Detect which cell encompasses the target text, then output its [X, Y] center coordinate. 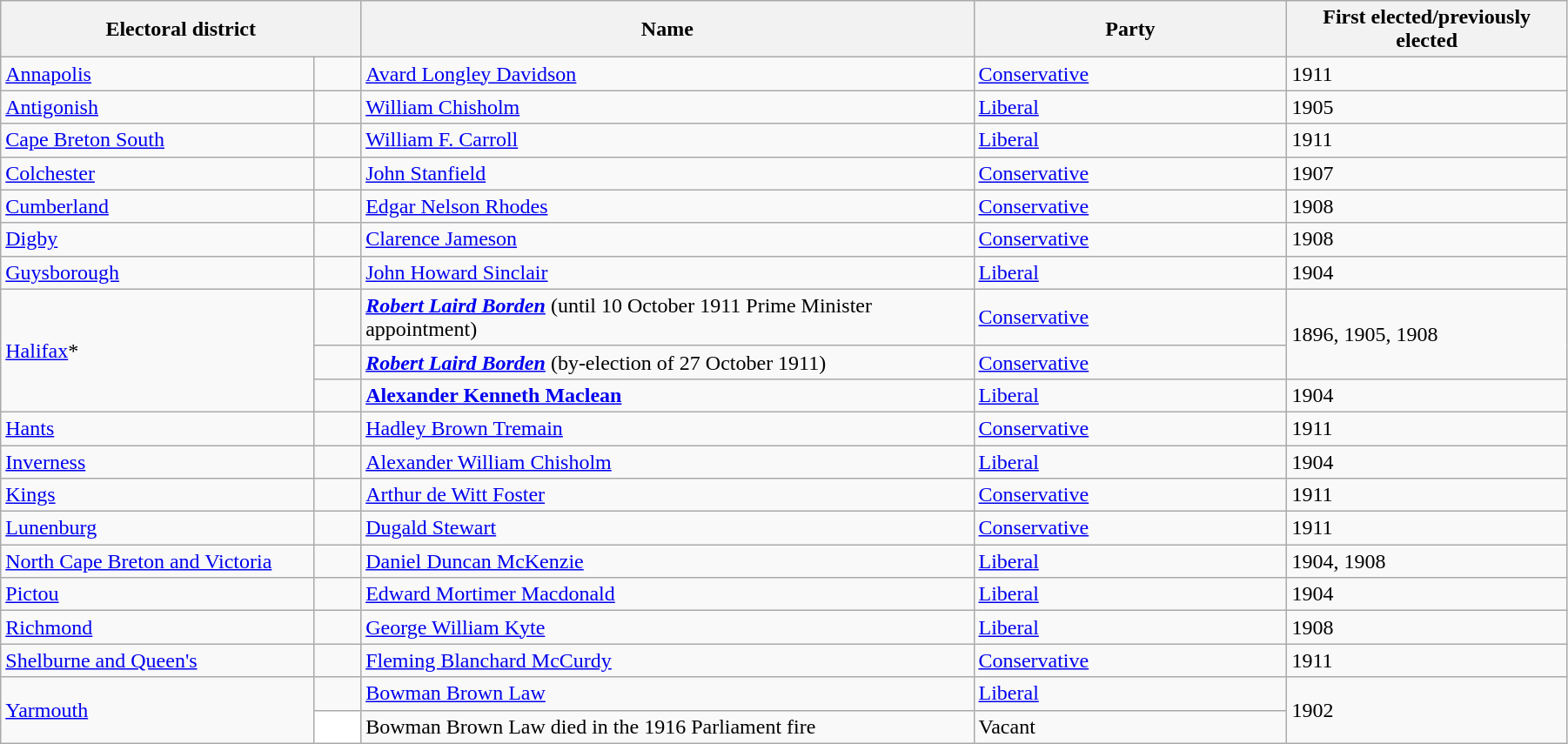
Hants [157, 428]
North Cape Breton and Victoria [157, 561]
Fleming Blanchard McCurdy [667, 660]
Pictou [157, 594]
First elected/previously elected [1427, 30]
1904, 1908 [1427, 561]
Annapolis [157, 74]
Shelburne and Queen's [157, 660]
Electoral district [181, 30]
Cumberland [157, 206]
Robert Laird Borden (until 10 October 1911 Prime Minister appointment) [667, 317]
Arthur de Witt Foster [667, 495]
Cape Breton South [157, 140]
Daniel Duncan McKenzie [667, 561]
Bowman Brown Law died in the 1916 Parliament fire [667, 727]
1896, 1905, 1908 [1427, 334]
Edward Mortimer Macdonald [667, 594]
Antigonish [157, 107]
Alexander Kenneth Maclean [667, 395]
Alexander William Chisholm [667, 462]
Bowman Brown Law [667, 694]
Halifax* [157, 350]
John Stanfield [667, 173]
Clarence Jameson [667, 239]
Richmond [157, 627]
Guysborough [157, 272]
John Howard Sinclair [667, 272]
1907 [1427, 173]
Avard Longley Davidson [667, 74]
Party [1130, 30]
1902 [1427, 710]
Dugald Stewart [667, 528]
Vacant [1130, 727]
Name [667, 30]
Hadley Brown Tremain [667, 428]
Robert Laird Borden (by-election of 27 October 1911) [667, 362]
Colchester [157, 173]
William Chisholm [667, 107]
Yarmouth [157, 710]
1905 [1427, 107]
George William Kyte [667, 627]
Digby [157, 239]
Edgar Nelson Rhodes [667, 206]
Lunenburg [157, 528]
William F. Carroll [667, 140]
Inverness [157, 462]
Kings [157, 495]
